Return the (X, Y) coordinate for the center point of the cell that contains the specified text.  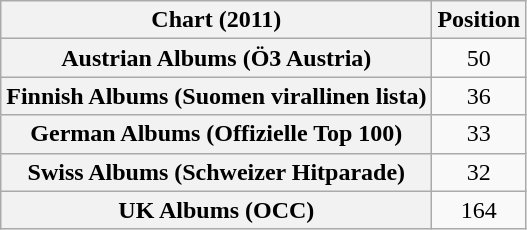
UK Albums (OCC) (216, 210)
164 (479, 210)
German Albums (Offizielle Top 100) (216, 134)
Swiss Albums (Schweizer Hitparade) (216, 172)
Chart (2011) (216, 20)
32 (479, 172)
50 (479, 58)
36 (479, 96)
Austrian Albums (Ö3 Austria) (216, 58)
Position (479, 20)
Finnish Albums (Suomen virallinen lista) (216, 96)
33 (479, 134)
